Find where the given text appears and provide that cell's center as [X, Y] coordinate. 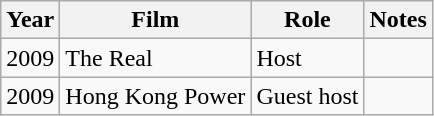
Guest host [308, 96]
Hong Kong Power [156, 96]
Film [156, 20]
Year [30, 20]
Host [308, 58]
Role [308, 20]
The Real [156, 58]
Notes [398, 20]
